Capture the cell that displays the provided text and extract its (X, Y) central coordinate. 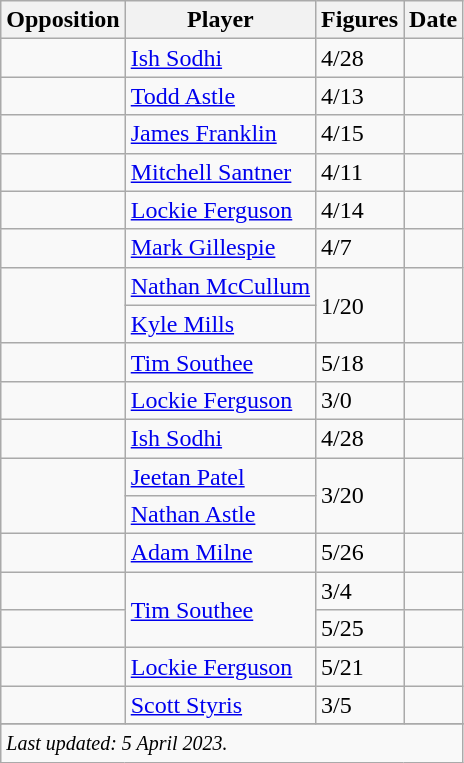
Date (434, 20)
James Franklin (220, 134)
5/18 (360, 362)
Player (220, 20)
5/21 (360, 667)
Adam Milne (220, 553)
Kyle Mills (220, 324)
Nathan McCullum (220, 286)
3/20 (360, 496)
3/0 (360, 400)
5/26 (360, 553)
3/5 (360, 705)
4/13 (360, 96)
Mark Gillespie (220, 248)
3/4 (360, 591)
1/20 (360, 305)
Nathan Astle (220, 515)
4/14 (360, 210)
Last updated: 5 April 2023. (232, 743)
5/25 (360, 629)
4/11 (360, 172)
4/15 (360, 134)
Jeetan Patel (220, 477)
Scott Styris (220, 705)
Mitchell Santner (220, 172)
Opposition (63, 20)
4/7 (360, 248)
Figures (360, 20)
Todd Astle (220, 96)
